Locate the cell with the specified text and output its [x, y] center coordinate. 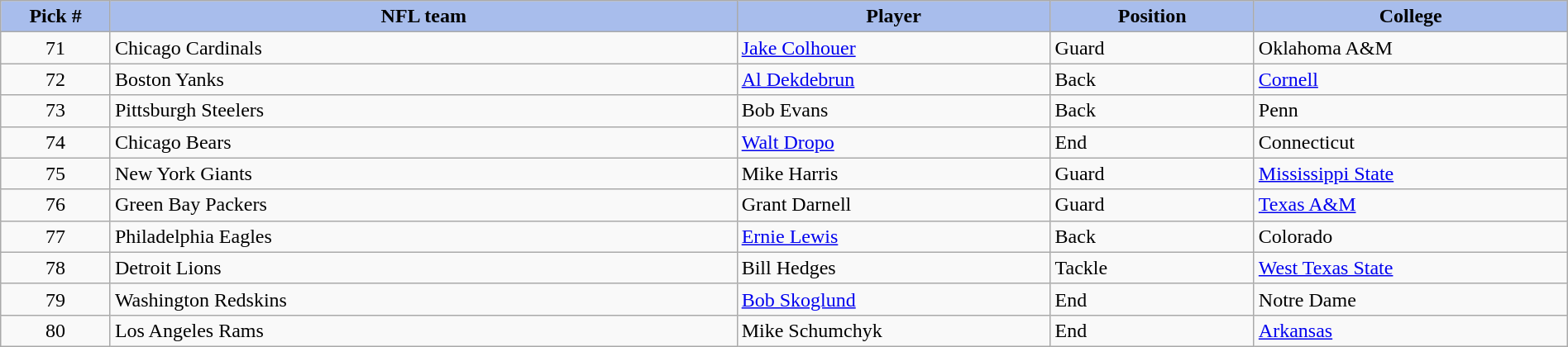
Arkansas [1411, 330]
77 [56, 236]
Chicago Cardinals [423, 48]
Bob Evans [893, 111]
New York Giants [423, 173]
Detroit Lions [423, 268]
80 [56, 330]
74 [56, 142]
Ernie Lewis [893, 236]
Walt Dropo [893, 142]
75 [56, 173]
Mike Schumchyk [893, 330]
Tackle [1152, 268]
Cornell [1411, 79]
Los Angeles Rams [423, 330]
73 [56, 111]
Texas A&M [1411, 205]
Mississippi State [1411, 173]
Jake Colhouer [893, 48]
Notre Dame [1411, 299]
71 [56, 48]
79 [56, 299]
Grant Darnell [893, 205]
Connecticut [1411, 142]
Washington Redskins [423, 299]
West Texas State [1411, 268]
78 [56, 268]
Boston Yanks [423, 79]
Position [1152, 17]
Mike Harris [893, 173]
Al Dekdebrun [893, 79]
Chicago Bears [423, 142]
College [1411, 17]
Penn [1411, 111]
Player [893, 17]
NFL team [423, 17]
76 [56, 205]
Philadelphia Eagles [423, 236]
Oklahoma A&M [1411, 48]
Pittsburgh Steelers [423, 111]
Pick # [56, 17]
Colorado [1411, 236]
72 [56, 79]
Green Bay Packers [423, 205]
Bill Hedges [893, 268]
Bob Skoglund [893, 299]
